For the text-containing cell, return its midpoint in (x, y) coordinate format. 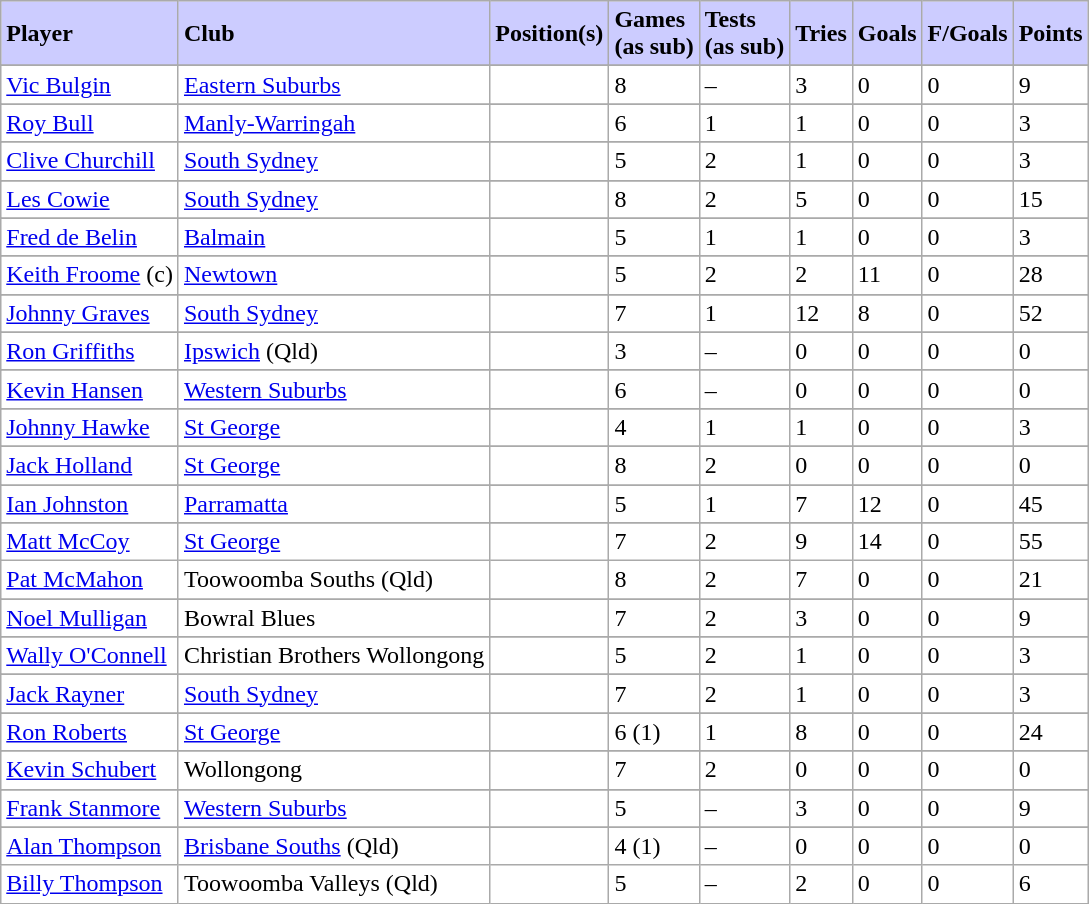
Jack Rayner (90, 694)
Toowoomba Valleys (Qld) (334, 884)
Alan Thompson (90, 846)
Ron Roberts (90, 732)
52 (1050, 313)
Wally O'Connell (90, 656)
4 (1) (654, 846)
Toowoomba Souths (Qld) (334, 580)
Vic Bulgin (90, 85)
11 (887, 275)
Keith Froome (c) (90, 275)
Christian Brothers Wollongong (334, 656)
Position(s) (550, 34)
6 (1) (654, 732)
Eastern Suburbs (334, 85)
Brisbane Souths (Qld) (334, 846)
Manly-Warringah (334, 123)
Newtown (334, 275)
Billy Thompson (90, 884)
Club (334, 34)
Points (1050, 34)
Johnny Hawke (90, 427)
4 (654, 427)
Pat McMahon (90, 580)
Kevin Hansen (90, 389)
Games(as sub) (654, 34)
Roy Bull (90, 123)
Ian Johnston (90, 503)
Ron Griffiths (90, 351)
28 (1050, 275)
Clive Churchill (90, 161)
Tries (822, 34)
Bowral Blues (334, 618)
Jack Holland (90, 465)
F/Goals (968, 34)
Balmain (334, 237)
Fred de Belin (90, 237)
Johnny Graves (90, 313)
Wollongong (334, 770)
Ipswich (Qld) (334, 351)
Parramatta (334, 503)
Player (90, 34)
Kevin Schubert (90, 770)
Matt McCoy (90, 542)
45 (1050, 503)
Goals (887, 34)
14 (887, 542)
Tests(as sub) (744, 34)
Les Cowie (90, 199)
24 (1050, 732)
Frank Stanmore (90, 808)
21 (1050, 580)
15 (1050, 199)
55 (1050, 542)
Noel Mulligan (90, 618)
